Return (X, Y) of the center of cell containing provided text 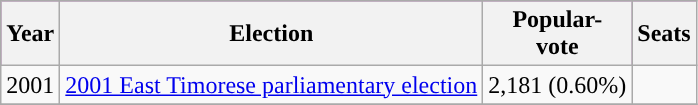
2,181 (0.60%) (558, 85)
Election (272, 34)
2001 (30, 85)
Year (30, 34)
Seats (664, 34)
Popular-vote (558, 34)
2001 East Timorese parliamentary election (272, 85)
